For the text-containing cell, return its midpoint in [X, Y] coordinate format. 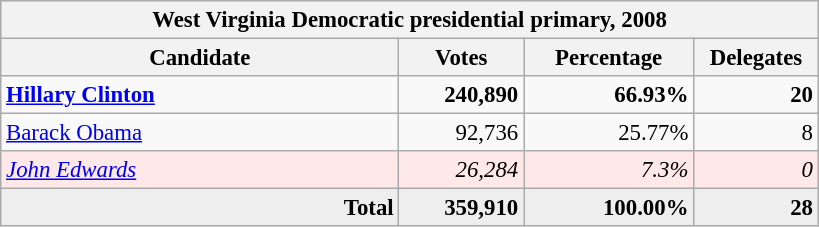
Percentage [609, 58]
100.00% [609, 208]
20 [756, 95]
92,736 [462, 133]
West Virginia Democratic presidential primary, 2008 [410, 20]
Delegates [756, 58]
Votes [462, 58]
8 [756, 133]
Candidate [200, 58]
28 [756, 208]
0 [756, 170]
25.77% [609, 133]
John Edwards [200, 170]
7.3% [609, 170]
359,910 [462, 208]
26,284 [462, 170]
Hillary Clinton [200, 95]
Barack Obama [200, 133]
66.93% [609, 95]
Total [200, 208]
240,890 [462, 95]
